Search for the cell housing the specified text and yield its [X, Y] center coordinate. 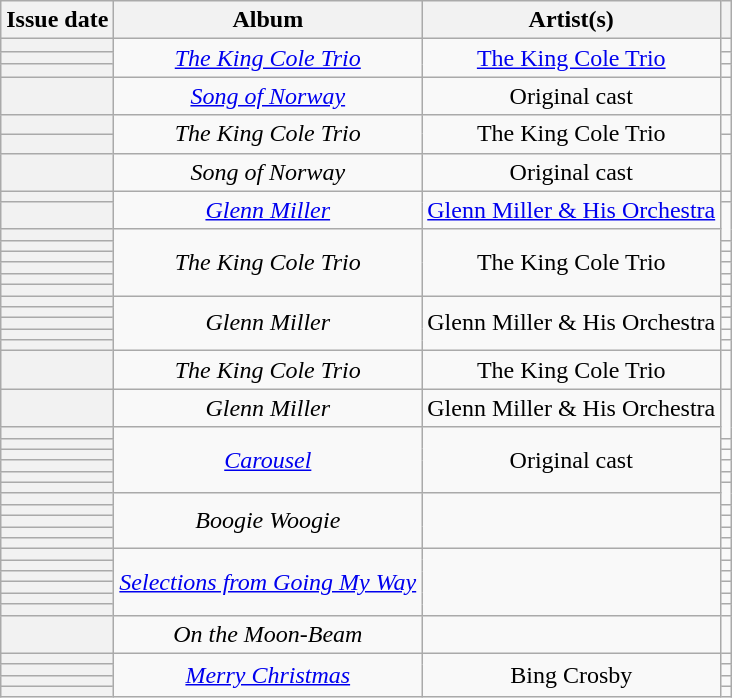
Merry Christmas [268, 675]
On the Moon-Beam [268, 634]
Boogie Woogie [268, 520]
Carousel [268, 460]
Album [268, 20]
Artist(s) [572, 20]
Selections from Going My Way [268, 582]
Issue date [58, 20]
Bing Crosby [572, 675]
